Detect which cell encompasses the target text, then output its (X, Y) center coordinate. 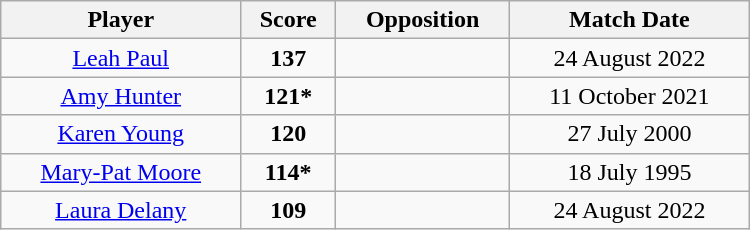
Match Date (630, 20)
121* (288, 96)
Karen Young (121, 134)
18 July 1995 (630, 172)
27 July 2000 (630, 134)
109 (288, 210)
137 (288, 58)
Opposition (423, 20)
Amy Hunter (121, 96)
Laura Delany (121, 210)
114* (288, 172)
Leah Paul (121, 58)
11 October 2021 (630, 96)
Mary-Pat Moore (121, 172)
120 (288, 134)
Score (288, 20)
Player (121, 20)
